Scan for the cell matching the given text and deliver its (x, y) coordinate at center. 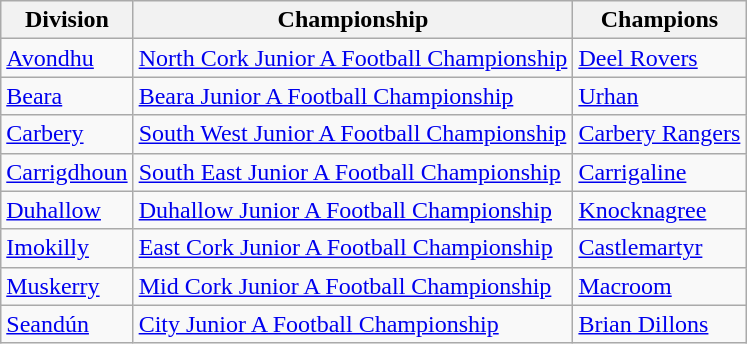
Macroom (660, 286)
Division (67, 20)
Imokilly (67, 248)
Castlemartyr (660, 248)
Carrigaline (660, 172)
Knocknagree (660, 210)
Mid Cork Junior A Football Championship (353, 286)
Carbery Rangers (660, 134)
City Junior A Football Championship (353, 324)
Muskerry (67, 286)
Beara Junior A Football Championship (353, 96)
Duhallow Junior A Football Championship (353, 210)
Deel Rovers (660, 58)
South East Junior A Football Championship (353, 172)
South West Junior A Football Championship (353, 134)
Championship (353, 20)
Carrigdhoun (67, 172)
North Cork Junior A Football Championship (353, 58)
Beara (67, 96)
Seandún (67, 324)
Avondhu (67, 58)
Urhan (660, 96)
East Cork Junior A Football Championship (353, 248)
Champions (660, 20)
Duhallow (67, 210)
Brian Dillons (660, 324)
Carbery (67, 134)
